Scan for the cell matching the given text and deliver its [X, Y] coordinate at center. 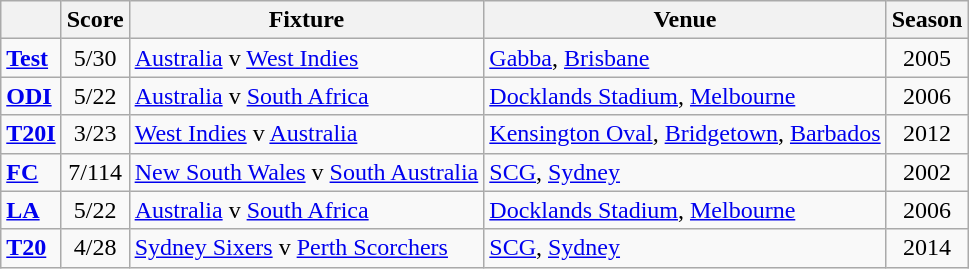
Fixture [306, 20]
T20I [31, 134]
Gabba, Brisbane [685, 58]
2002 [927, 172]
Venue [685, 20]
Season [927, 20]
LA [31, 210]
2005 [927, 58]
Australia v West Indies [306, 58]
Score [95, 20]
Sydney Sixers v Perth Scorchers [306, 248]
New South Wales v South Australia [306, 172]
FC [31, 172]
3/23 [95, 134]
7/114 [95, 172]
5/30 [95, 58]
Test [31, 58]
Kensington Oval, Bridgetown, Barbados [685, 134]
2012 [927, 134]
2014 [927, 248]
4/28 [95, 248]
T20 [31, 248]
West Indies v Australia [306, 134]
ODI [31, 96]
